Pinpoint the cell where the given text exists, returning its [X, Y] midpoint coordinate. 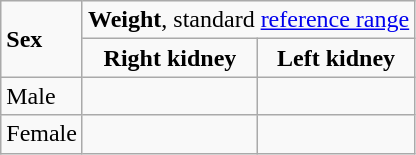
Sex [42, 39]
Male [42, 96]
Left kidney [336, 58]
Female [42, 134]
Right kidney [170, 58]
Weight, standard reference range [248, 20]
